Identify which cell holds the provided text, then report its [X, Y] central coordinate. 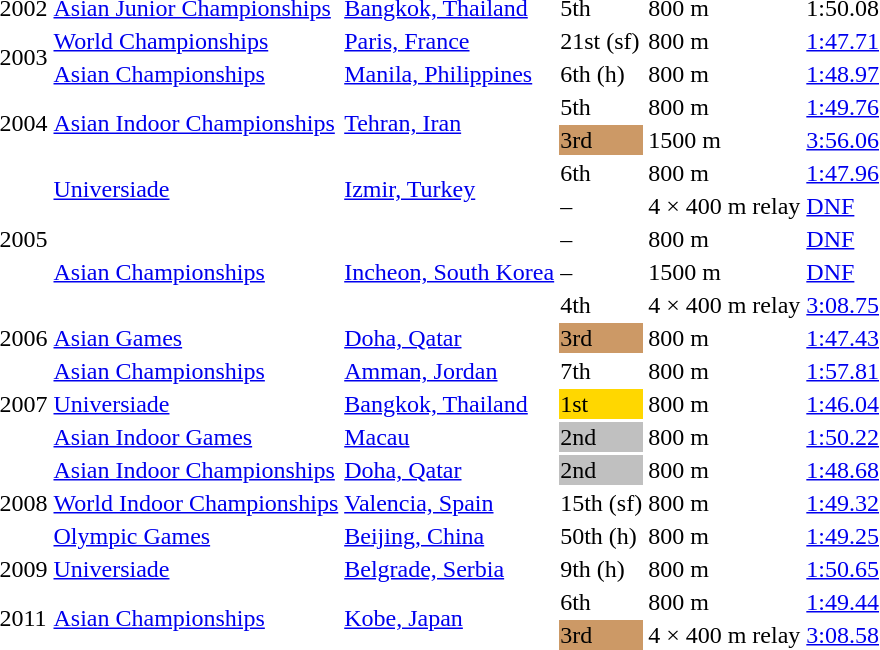
6th (h) [602, 74]
15th (sf) [602, 503]
7th [602, 371]
Beijing, China [450, 536]
Valencia, Spain [450, 503]
Incheon, South Korea [450, 272]
Izmir, Turkey [450, 190]
Manila, Philippines [450, 74]
1st [602, 404]
4th [602, 305]
5th [602, 107]
50th (h) [602, 536]
Macau [450, 437]
9th (h) [602, 569]
Bangkok, Thailand [450, 404]
Kobe, Japan [450, 618]
21st (sf) [602, 41]
World Indoor Championships [196, 503]
Asian Indoor Games [196, 437]
Paris, France [450, 41]
Olympic Games [196, 536]
Amman, Jordan [450, 371]
Asian Games [196, 338]
Belgrade, Serbia [450, 569]
World Championships [196, 41]
Tehran, Iran [450, 124]
